Provide the [x, y] coordinate of the cell's center where the given text is located.  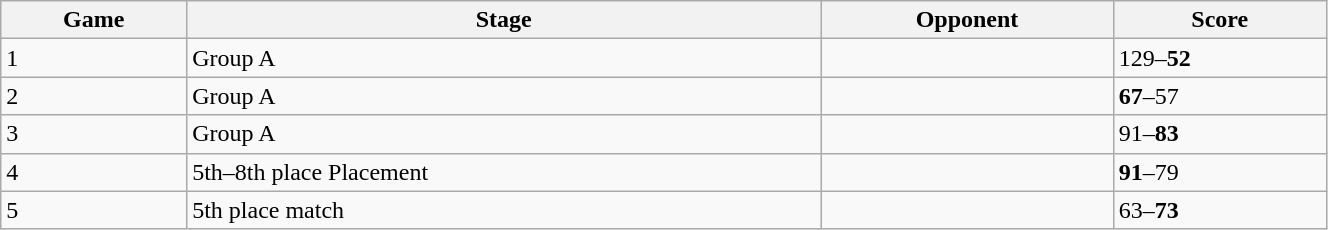
67–57 [1220, 96]
Game [94, 20]
Opponent [967, 20]
91–79 [1220, 172]
1 [94, 58]
63–73 [1220, 210]
Score [1220, 20]
3 [94, 134]
4 [94, 172]
91–83 [1220, 134]
129–52 [1220, 58]
5 [94, 210]
2 [94, 96]
5th place match [504, 210]
5th–8th place Placement [504, 172]
Stage [504, 20]
